Return the (x, y) coordinate for the center point of the cell that contains the specified text.  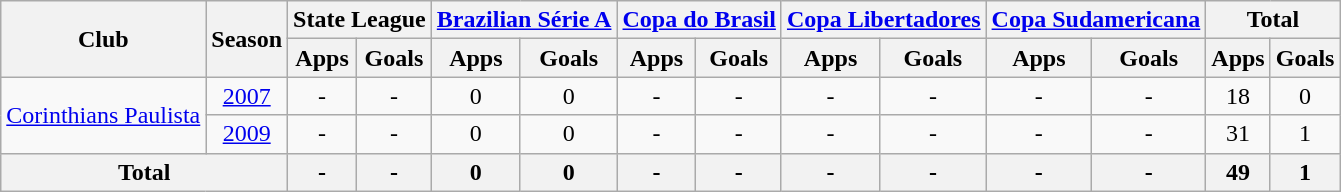
Copa Libertadores (884, 20)
Brazilian Série A (524, 20)
Copa Sudamericana (1096, 20)
2007 (247, 96)
State League (360, 20)
Club (104, 39)
18 (1238, 96)
Season (247, 39)
49 (1238, 172)
Copa do Brasil (699, 20)
Corinthians Paulista (104, 115)
31 (1238, 134)
2009 (247, 134)
